Identify which cell holds the provided text, then report its (X, Y) central coordinate. 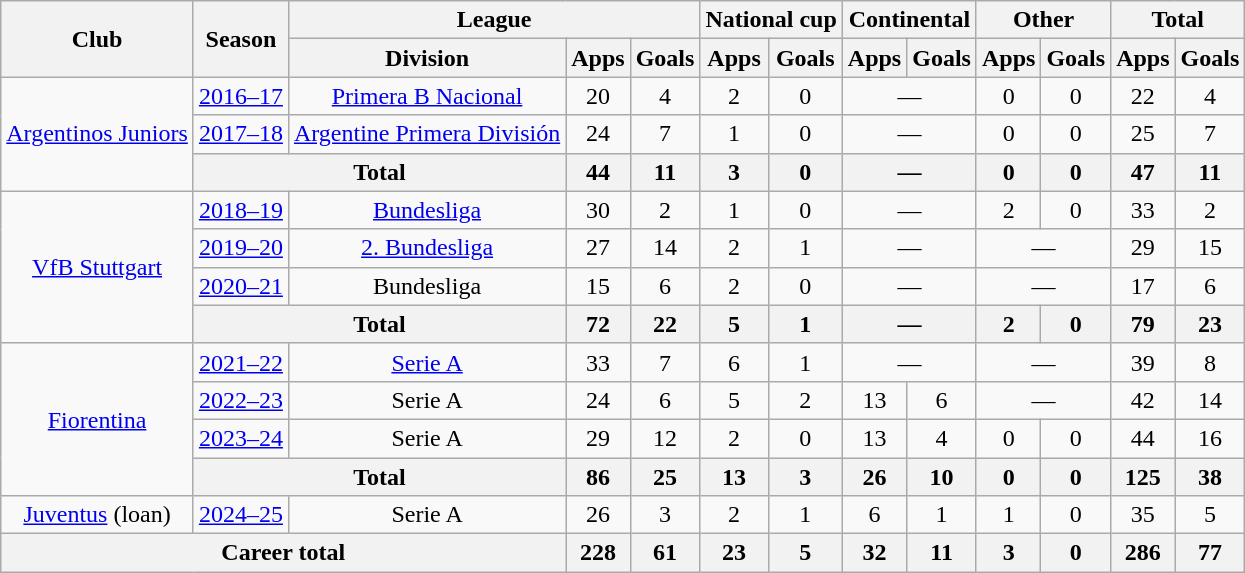
125 (1143, 477)
228 (598, 553)
27 (598, 248)
38 (1210, 477)
286 (1143, 553)
79 (1143, 324)
VfB Stuttgart (98, 267)
2023–24 (240, 438)
39 (1143, 362)
Division (426, 58)
Other (1043, 20)
42 (1143, 400)
8 (1210, 362)
2018–19 (240, 210)
Primera B Nacional (426, 96)
2020–21 (240, 286)
77 (1210, 553)
86 (598, 477)
10 (942, 477)
30 (598, 210)
2019–20 (240, 248)
72 (598, 324)
2021–22 (240, 362)
20 (598, 96)
Club (98, 39)
Fiorentina (98, 419)
2017–18 (240, 134)
2016–17 (240, 96)
17 (1143, 286)
League (494, 20)
Juventus (loan) (98, 515)
Career total (284, 553)
Argentinos Juniors (98, 134)
2022–23 (240, 400)
National cup (771, 20)
12 (665, 438)
2. Bundesliga (426, 248)
32 (874, 553)
Season (240, 39)
61 (665, 553)
2024–25 (240, 515)
47 (1143, 172)
35 (1143, 515)
Argentine Primera División (426, 134)
16 (1210, 438)
Continental (909, 20)
